Return (X, Y) of the center of cell containing provided text 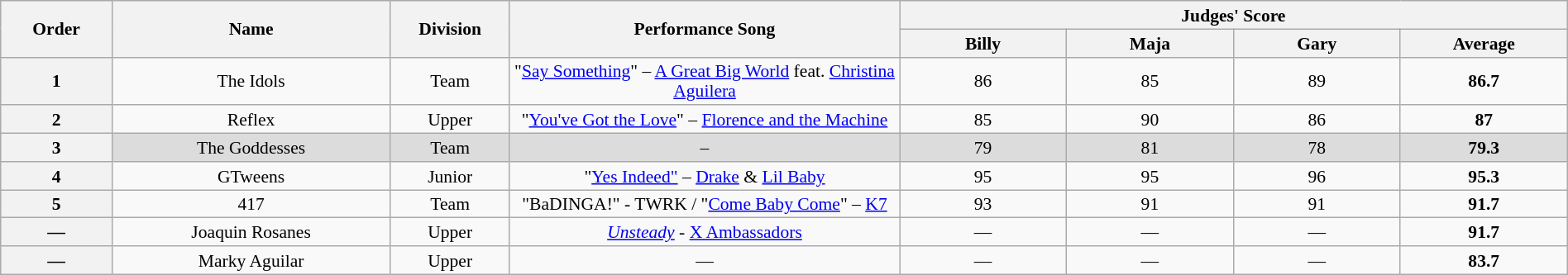
"BaDINGA!" - TWRK / "Come Baby Come" – K7 (705, 204)
"Say Something" – A Great Big World feat. Christina Aguilera (705, 81)
81 (1150, 148)
Maja (1150, 43)
Order (56, 29)
95.3 (1484, 176)
86.7 (1484, 81)
Joaquin Rosanes (251, 232)
3 (56, 148)
78 (1317, 148)
Name (251, 29)
2 (56, 120)
96 (1317, 176)
Unsteady - X Ambassadors (705, 232)
Performance Song (705, 29)
93 (983, 204)
"Yes Indeed" – Drake & Lil Baby (705, 176)
79 (983, 148)
83.7 (1484, 260)
Judges' Score (1234, 15)
417 (251, 204)
87 (1484, 120)
Division (450, 29)
79.3 (1484, 148)
1 (56, 81)
89 (1317, 81)
5 (56, 204)
Marky Aguilar (251, 260)
90 (1150, 120)
Billy (983, 43)
Average (1484, 43)
4 (56, 176)
"You've Got the Love" – Florence and the Machine (705, 120)
Reflex (251, 120)
GTweens (251, 176)
The Goddesses (251, 148)
Junior (450, 176)
The Idols (251, 81)
– (705, 148)
Gary (1317, 43)
